Search for the cell housing the specified text and yield its [X, Y] center coordinate. 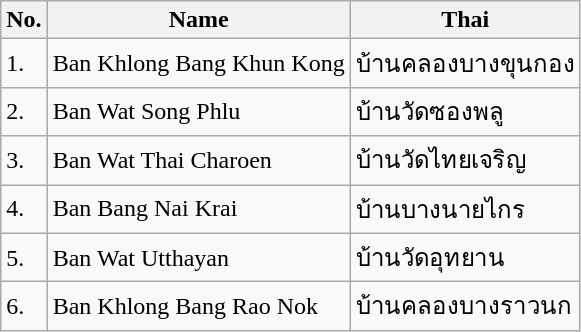
บ้านวัดไทยเจริญ [465, 160]
บ้านบางนายไกร [465, 208]
Ban Khlong Bang Khun Kong [198, 64]
Name [198, 20]
บ้านวัดซองพลู [465, 112]
บ้านคลองบางขุนกอง [465, 64]
1. [24, 64]
Thai [465, 20]
Ban Wat Utthayan [198, 258]
Ban Bang Nai Krai [198, 208]
3. [24, 160]
4. [24, 208]
5. [24, 258]
2. [24, 112]
No. [24, 20]
Ban Khlong Bang Rao Nok [198, 306]
Ban Wat Song Phlu [198, 112]
Ban Wat Thai Charoen [198, 160]
บ้านวัดอุทยาน [465, 258]
6. [24, 306]
บ้านคลองบางราวนก [465, 306]
